Output the (X, Y) coordinate of the center of the cell containing the given text.  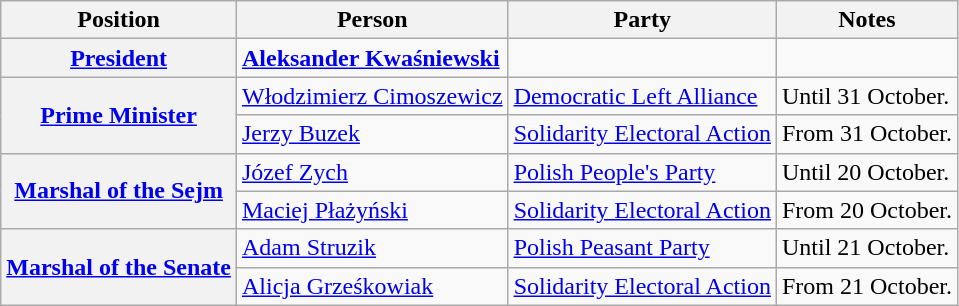
Włodzimierz Cimoszewicz (372, 96)
Prime Minister (119, 115)
From 31 October. (866, 134)
Until 31 October. (866, 96)
Alicja Grześkowiak (372, 286)
Person (372, 20)
Aleksander Kwaśniewski (372, 58)
Position (119, 20)
Jerzy Buzek (372, 134)
From 21 October. (866, 286)
President (119, 58)
Notes (866, 20)
Marshal of the Senate (119, 267)
From 20 October. (866, 210)
Józef Zych (372, 172)
Until 20 October. (866, 172)
Adam Struzik (372, 248)
Marshal of the Sejm (119, 191)
Maciej Płażyński (372, 210)
Until 21 October. (866, 248)
Democratic Left Alliance (642, 96)
Party (642, 20)
Polish Peasant Party (642, 248)
Polish People's Party (642, 172)
